Determine the [X, Y] coordinate at the center of the cell enclosing the given text.  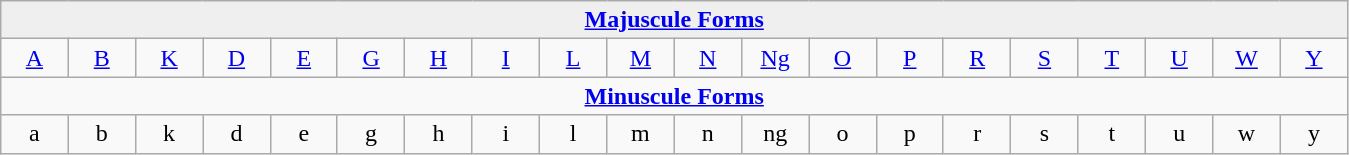
S [1044, 58]
o [842, 134]
p [910, 134]
Y [1314, 58]
b [102, 134]
l [572, 134]
E [304, 58]
h [438, 134]
w [1246, 134]
N [708, 58]
R [976, 58]
Majuscule Forms [674, 20]
ng [774, 134]
s [1044, 134]
u [1178, 134]
m [640, 134]
D [236, 58]
a [34, 134]
d [236, 134]
H [438, 58]
y [1314, 134]
L [572, 58]
P [910, 58]
A [34, 58]
M [640, 58]
U [1178, 58]
G [370, 58]
g [370, 134]
W [1246, 58]
r [976, 134]
O [842, 58]
t [1112, 134]
B [102, 58]
I [506, 58]
e [304, 134]
n [708, 134]
T [1112, 58]
k [168, 134]
Minuscule Forms [674, 96]
K [168, 58]
Ng [774, 58]
i [506, 134]
